Return [X, Y] of the center of cell containing provided text 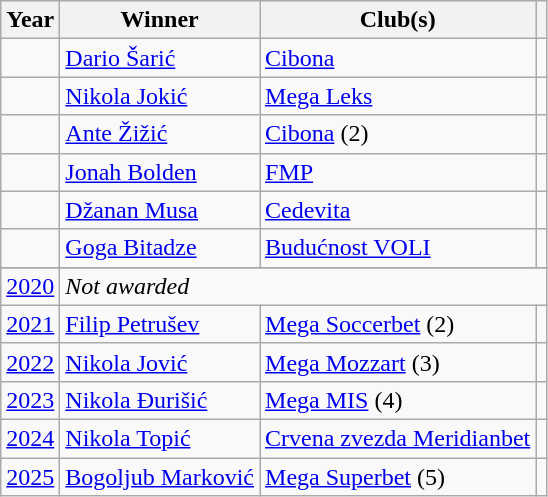
2025 [30, 477]
Filip Petrušev [160, 324]
Nikola Jović [160, 362]
Nikola Đurišić [160, 400]
FMP [398, 172]
Nikola Topić [160, 438]
Jonah Bolden [160, 172]
Year [30, 20]
Cibona (2) [398, 134]
Nikola Jokić [160, 96]
Mega Mozzart (3) [398, 362]
Club(s) [398, 20]
Crvena zvezda Meridianbet [398, 438]
Not awarded [304, 286]
2020 [30, 286]
2022 [30, 362]
Džanan Musa [160, 210]
2024 [30, 438]
Mega Soccerbet (2) [398, 324]
Dario Šarić [160, 58]
Mega Leks [398, 96]
Mega Superbet (5) [398, 477]
Cibona [398, 58]
2021 [30, 324]
Mega MIS (4) [398, 400]
Goga Bitadze [160, 248]
Bogoljub Marković [160, 477]
2023 [30, 400]
Winner [160, 20]
Budućnost VOLI [398, 248]
Cedevita [398, 210]
Ante Žižić [160, 134]
